From the cell containing the given text, extract its center point as (x, y) coordinate. 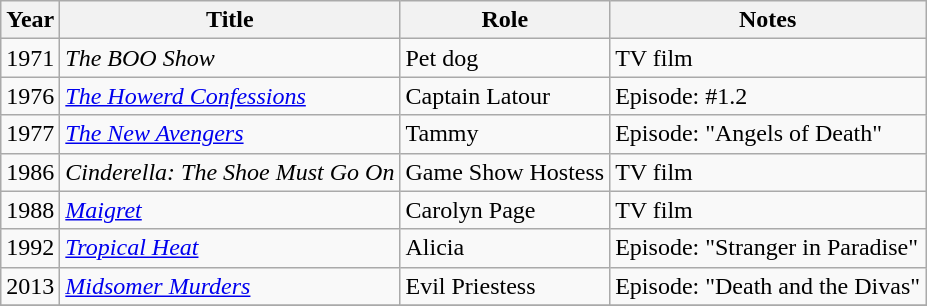
The New Avengers (230, 134)
Title (230, 20)
Captain Latour (505, 96)
1977 (30, 134)
Cinderella: The Shoe Must Go On (230, 172)
Carolyn Page (505, 210)
The Howerd Confessions (230, 96)
Midsomer Murders (230, 286)
Pet dog (505, 58)
1971 (30, 58)
Episode: "Death and the Divas" (768, 286)
1976 (30, 96)
2013 (30, 286)
1986 (30, 172)
Notes (768, 20)
Tropical Heat (230, 248)
Role (505, 20)
The BOO Show (230, 58)
Episode: #1.2 (768, 96)
Episode: "Angels of Death" (768, 134)
Tammy (505, 134)
Episode: "Stranger in Paradise" (768, 248)
Evil Priestess (505, 286)
Year (30, 20)
1992 (30, 248)
Game Show Hostess (505, 172)
1988 (30, 210)
Maigret (230, 210)
Alicia (505, 248)
